Scan for the cell matching the given text and deliver its [X, Y] coordinate at center. 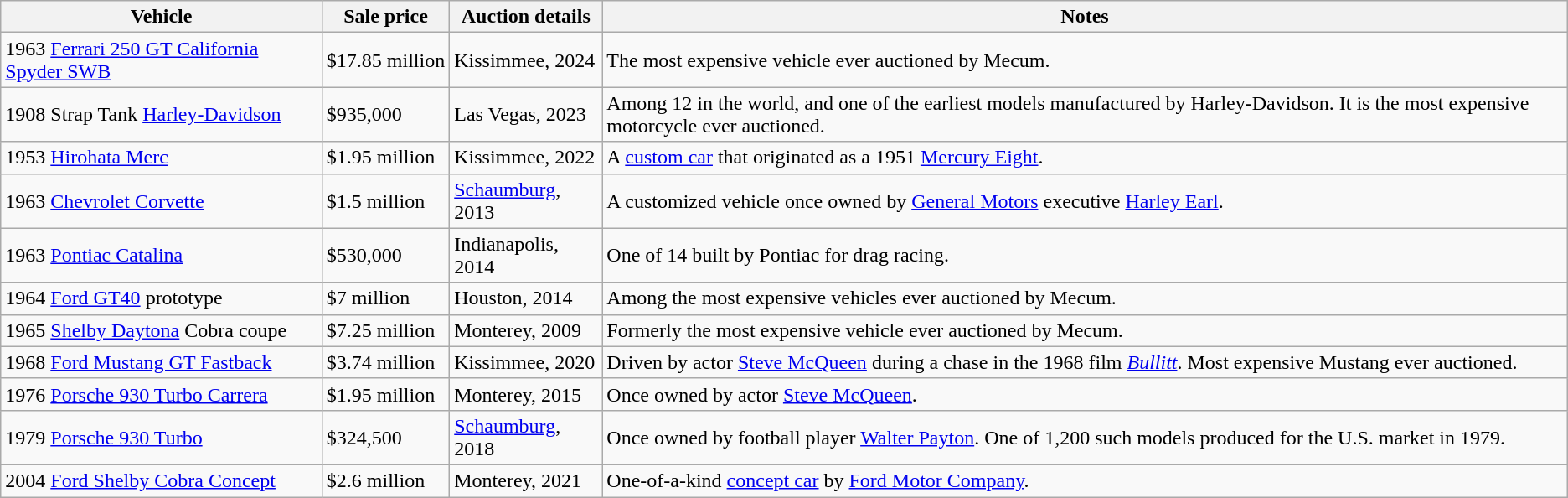
1976 Porsche 930 Turbo Carrera [162, 394]
Las Vegas, 2023 [526, 114]
1968 Ford Mustang GT Fastback [162, 362]
1963 Ferrari 250 GT California Spyder SWB [162, 60]
Monterey, 2015 [526, 394]
Indianapolis, 2014 [526, 255]
Once owned by football player Walter Payton. One of 1,200 such models produced for the U.S. market in 1979. [1085, 438]
1964 Ford GT40 prototype [162, 298]
$7.25 million [385, 330]
1963 Pontiac Catalina [162, 255]
$2.6 million [385, 480]
Once owned by actor Steve McQueen. [1085, 394]
Notes [1085, 17]
2004 Ford Shelby Cobra Concept [162, 480]
The most expensive vehicle ever auctioned by Mecum. [1085, 60]
A customized vehicle once owned by General Motors executive Harley Earl. [1085, 201]
Monterey, 2021 [526, 480]
1953 Hirohata Merc [162, 158]
Among 12 in the world, and one of the earliest models manufactured by Harley-Davidson. It is the most expensive motorcycle ever auctioned. [1085, 114]
Among the most expensive vehicles ever auctioned by Mecum. [1085, 298]
Schaumburg, 2013 [526, 201]
Monterey, 2009 [526, 330]
One-of-a-kind concept car by Ford Motor Company. [1085, 480]
$3.74 million [385, 362]
$324,500 [385, 438]
Driven by actor Steve McQueen during a chase in the 1968 film Bullitt. Most expensive Mustang ever auctioned. [1085, 362]
A custom car that originated as a 1951 Mercury Eight. [1085, 158]
1963 Chevrolet Corvette [162, 201]
One of 14 built by Pontiac for drag racing. [1085, 255]
Houston, 2014 [526, 298]
$935,000 [385, 114]
Kissimmee, 2024 [526, 60]
$530,000 [385, 255]
1965 Shelby Daytona Cobra coupe [162, 330]
Vehicle [162, 17]
$1.5 million [385, 201]
1979 Porsche 930 Turbo [162, 438]
Sale price [385, 17]
Schaumburg, 2018 [526, 438]
Auction details [526, 17]
Kissimmee, 2022 [526, 158]
$17.85 million [385, 60]
1908 Strap Tank Harley-Davidson [162, 114]
Formerly the most expensive vehicle ever auctioned by Mecum. [1085, 330]
Kissimmee, 2020 [526, 362]
$7 million [385, 298]
